Identify which cell holds the provided text, then report its [x, y] central coordinate. 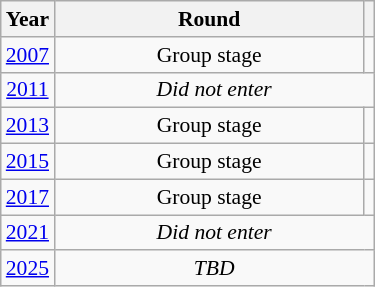
TBD [214, 269]
2007 [28, 55]
2013 [28, 126]
2017 [28, 197]
2011 [28, 90]
Year [28, 19]
2015 [28, 162]
2025 [28, 269]
Round [209, 19]
2021 [28, 233]
